Search for the cell housing the specified text and yield its (X, Y) center coordinate. 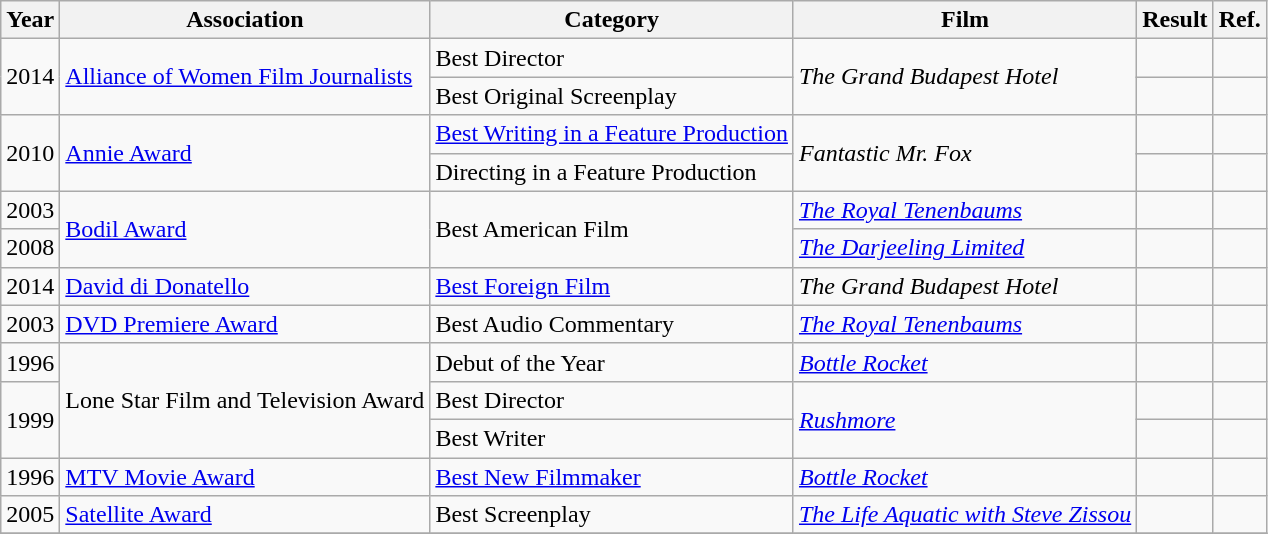
2005 (30, 515)
David di Donatello (245, 286)
Association (245, 20)
Best Writer (612, 438)
Lone Star Film and Television Award (245, 400)
Bodil Award (245, 229)
The Life Aquatic with Steve Zissou (964, 515)
Best Foreign Film (612, 286)
2010 (30, 153)
Result (1175, 20)
Ref. (1240, 20)
DVD Premiere Award (245, 324)
Debut of the Year (612, 362)
Best Original Screenplay (612, 96)
Annie Award (245, 153)
Best New Filmmaker (612, 477)
Satellite Award (245, 515)
Alliance of Women Film Journalists (245, 77)
Best American Film (612, 229)
Rushmore (964, 419)
Fantastic Mr. Fox (964, 153)
Film (964, 20)
Category (612, 20)
Year (30, 20)
MTV Movie Award (245, 477)
Best Writing in a Feature Production (612, 134)
Directing in a Feature Production (612, 172)
The Darjeeling Limited (964, 248)
Best Audio Commentary (612, 324)
1999 (30, 419)
Best Screenplay (612, 515)
2008 (30, 248)
